Return the (X, Y) coordinate for the center point of the cell that contains the specified text.  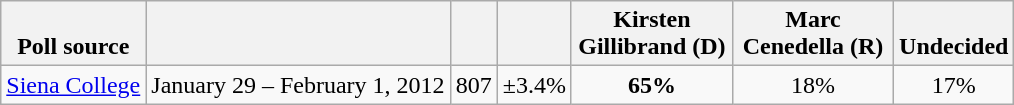
KirstenGillibrand (D) (652, 34)
Poll source (74, 34)
±3.4% (534, 85)
17% (954, 85)
January 29 – February 1, 2012 (298, 85)
Undecided (954, 34)
Siena College (74, 85)
18% (812, 85)
807 (474, 85)
65% (652, 85)
MarcCenedella (R) (812, 34)
